Return (X, Y) of the center of cell containing provided text 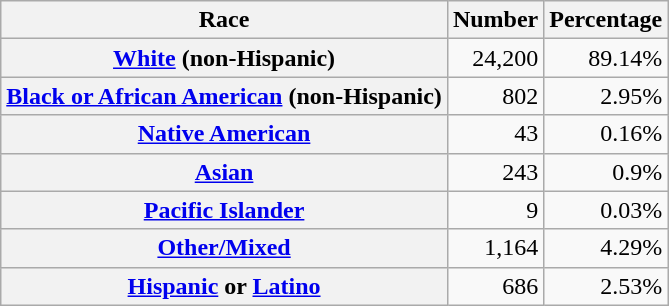
Percentage (606, 20)
0.9% (606, 172)
0.16% (606, 134)
2.53% (606, 286)
24,200 (495, 58)
89.14% (606, 58)
802 (495, 96)
43 (495, 134)
1,164 (495, 248)
Hispanic or Latino (224, 286)
Asian (224, 172)
686 (495, 286)
Native American (224, 134)
4.29% (606, 248)
Number (495, 20)
9 (495, 210)
Other/Mixed (224, 248)
Pacific Islander (224, 210)
243 (495, 172)
2.95% (606, 96)
0.03% (606, 210)
White (non-Hispanic) (224, 58)
Race (224, 20)
Black or African American (non-Hispanic) (224, 96)
